Return the [X, Y] coordinate for the center point of the cell that contains the specified text.  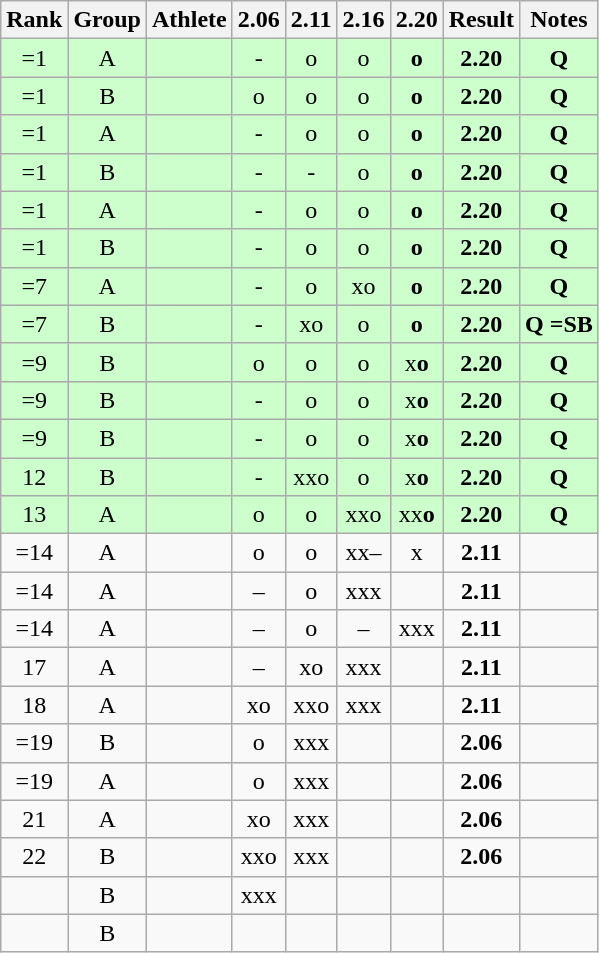
Q =SB [560, 324]
13 [34, 515]
Notes [560, 20]
x [416, 553]
Athlete [190, 20]
Group [108, 20]
xx– [364, 553]
22 [34, 857]
12 [34, 477]
2.16 [364, 20]
Rank [34, 20]
17 [34, 667]
18 [34, 705]
Result [481, 20]
21 [34, 819]
